Find where the given text appears and provide that cell's center as (x, y) coordinate. 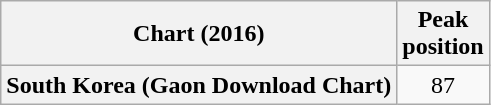
87 (443, 85)
Peakposition (443, 34)
Chart (2016) (199, 34)
South Korea (Gaon Download Chart) (199, 85)
